Determine the (x, y) coordinate at the center of the cell enclosing the given text.  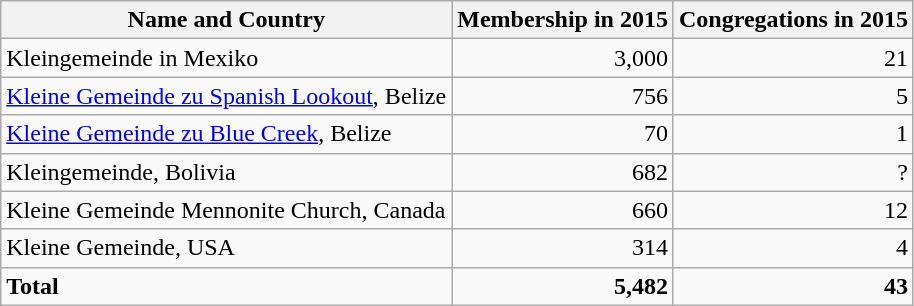
5,482 (563, 286)
Congregations in 2015 (793, 20)
12 (793, 210)
Kleine Gemeinde zu Blue Creek, Belize (226, 134)
Membership in 2015 (563, 20)
Kleine Gemeinde zu Spanish Lookout, Belize (226, 96)
Kleingemeinde in Mexiko (226, 58)
3,000 (563, 58)
70 (563, 134)
756 (563, 96)
Total (226, 286)
Kleingemeinde, Bolivia (226, 172)
5 (793, 96)
314 (563, 248)
Kleine Gemeinde Mennonite Church, Canada (226, 210)
Name and Country (226, 20)
Kleine Gemeinde, USA (226, 248)
4 (793, 248)
21 (793, 58)
682 (563, 172)
43 (793, 286)
660 (563, 210)
1 (793, 134)
? (793, 172)
